Determine the (X, Y) coordinate at the center of the cell enclosing the given text.  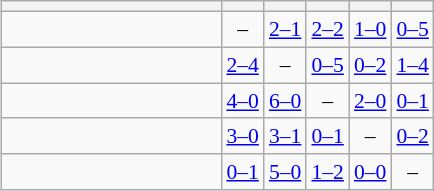
2–2 (328, 29)
6–0 (286, 101)
3–0 (242, 136)
1–4 (412, 65)
1–2 (328, 172)
1–0 (370, 29)
3–1 (286, 136)
2–4 (242, 65)
2–0 (370, 101)
0–0 (370, 172)
2–1 (286, 29)
4–0 (242, 101)
5–0 (286, 172)
